Determine the [X, Y] coordinate at the center of the cell enclosing the given text.  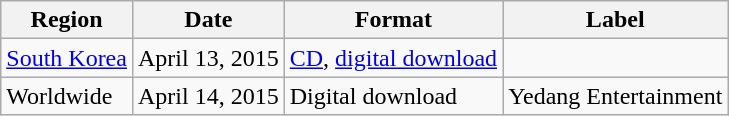
Digital download [393, 96]
Format [393, 20]
April 13, 2015 [208, 58]
April 14, 2015 [208, 96]
Yedang Entertainment [616, 96]
Label [616, 20]
Region [67, 20]
Worldwide [67, 96]
South Korea [67, 58]
Date [208, 20]
CD, digital download [393, 58]
